Extract the [X, Y] coordinate from the center of the cell holding the provided text.  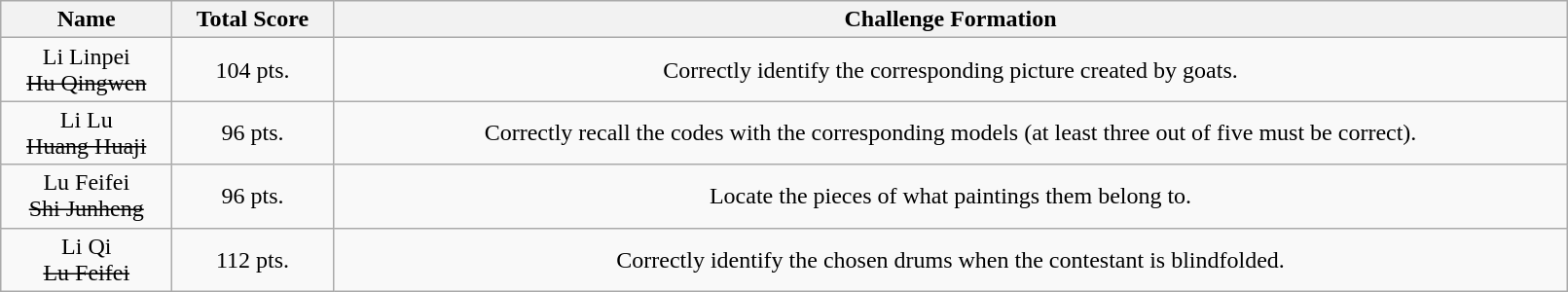
Correctly identify the chosen drums when the contestant is blindfolded. [950, 259]
Li LuHuang Huaji [87, 132]
Challenge Formation [950, 19]
104 pts. [253, 70]
Name [87, 19]
112 pts. [253, 259]
Total Score [253, 19]
Li LinpeiHu Qingwen [87, 70]
Locate the pieces of what paintings them belong to. [950, 197]
Li QiLu Feifei [87, 259]
Correctly identify the corresponding picture created by goats. [950, 70]
Correctly recall the codes with the corresponding models (at least three out of five must be correct). [950, 132]
Lu FeifeiShi Junheng [87, 197]
